Extract the (X, Y) coordinate from the center of the cell holding the provided text.  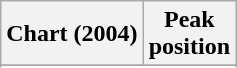
Peakposition (189, 34)
Chart (2004) (72, 34)
